Provide the (X, Y) coordinate of the cell's center where the given text is located.  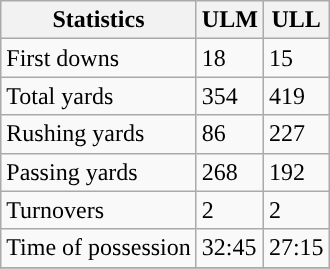
Statistics (99, 20)
15 (296, 58)
419 (296, 96)
27:15 (296, 248)
227 (296, 134)
354 (230, 96)
Time of possession (99, 248)
Passing yards (99, 172)
86 (230, 134)
268 (230, 172)
32:45 (230, 248)
Rushing yards (99, 134)
ULM (230, 20)
Total yards (99, 96)
Turnovers (99, 210)
18 (230, 58)
First downs (99, 58)
192 (296, 172)
ULL (296, 20)
